Pinpoint the cell where the given text exists, returning its (X, Y) midpoint coordinate. 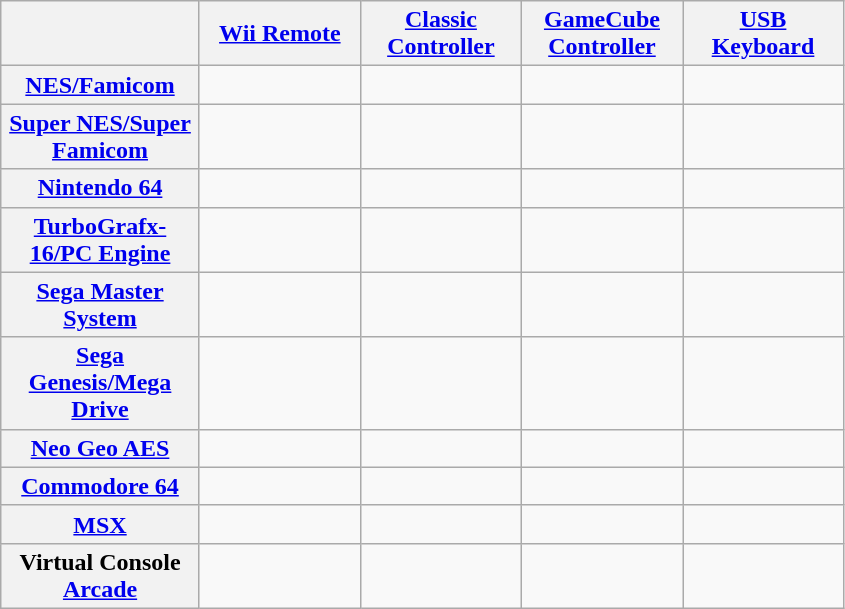
Wii Remote (280, 34)
Sega Master System (100, 304)
USB Keyboard (762, 34)
Classic Controller (440, 34)
GameCube Controller (602, 34)
Commodore 64 (100, 486)
Neo Geo AES (100, 448)
TurboGrafx-16/PC Engine (100, 240)
Virtual Console Arcade (100, 576)
NES/Famicom (100, 85)
MSX (100, 524)
Nintendo 64 (100, 188)
Sega Genesis/Mega Drive (100, 383)
Super NES/Super Famicom (100, 136)
